Scan for the cell matching the given text and deliver its [X, Y] coordinate at center. 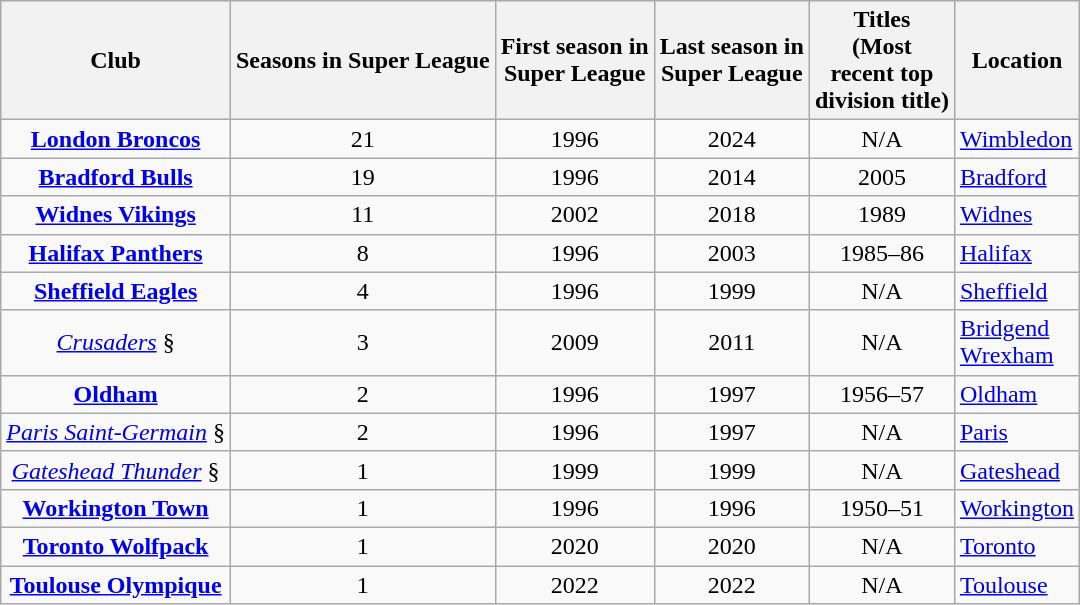
Widnes Vikings [116, 215]
Toronto Wolfpack [116, 546]
1989 [882, 215]
Gateshead [1016, 470]
2018 [732, 215]
1985–86 [882, 253]
Paris Saint-Germain § [116, 432]
Toulouse [1016, 585]
11 [362, 215]
Workington Town [116, 508]
Toulouse Olympique [116, 585]
First season inSuper League [574, 60]
Gateshead Thunder § [116, 470]
Club [116, 60]
Seasons in Super League [362, 60]
Paris [1016, 432]
2011 [732, 342]
Titles(Mostrecent topdivision title) [882, 60]
Bridgend Wrexham [1016, 342]
2002 [574, 215]
Bradford [1016, 177]
1950–51 [882, 508]
8 [362, 253]
3 [362, 342]
Sheffield Eagles [116, 291]
Halifax Panthers [116, 253]
Toronto [1016, 546]
Location [1016, 60]
2024 [732, 139]
2003 [732, 253]
Last season inSuper League [732, 60]
19 [362, 177]
Sheffield [1016, 291]
1956–57 [882, 394]
Bradford Bulls [116, 177]
Crusaders § [116, 342]
4 [362, 291]
London Broncos [116, 139]
21 [362, 139]
Widnes [1016, 215]
Workington [1016, 508]
Wimbledon [1016, 139]
2009 [574, 342]
Halifax [1016, 253]
2005 [882, 177]
2014 [732, 177]
